Find where the given text appears and provide that cell's center as (X, Y) coordinate. 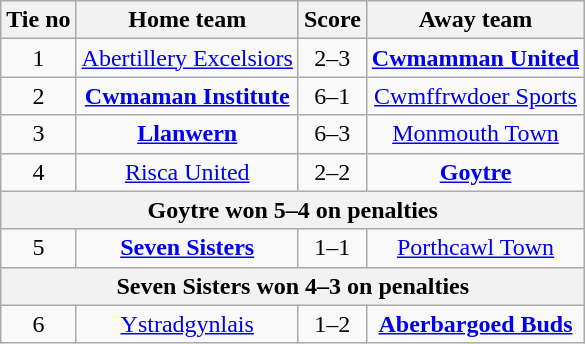
2–3 (332, 58)
Risca United (187, 172)
Tie no (38, 20)
Aberbargoed Buds (475, 324)
Away team (475, 20)
1 (38, 58)
6 (38, 324)
Ystradgynlais (187, 324)
Score (332, 20)
6–3 (332, 134)
Seven Sisters (187, 248)
Llanwern (187, 134)
Seven Sisters won 4–3 on penalties (293, 286)
1–2 (332, 324)
5 (38, 248)
3 (38, 134)
1–1 (332, 248)
Abertillery Excelsiors (187, 58)
Cwmffrwdoer Sports (475, 96)
4 (38, 172)
2 (38, 96)
Goytre won 5–4 on penalties (293, 210)
Cwmaman Institute (187, 96)
Home team (187, 20)
Goytre (475, 172)
2–2 (332, 172)
Cwmamman United (475, 58)
6–1 (332, 96)
Monmouth Town (475, 134)
Porthcawl Town (475, 248)
